Detect which cell encompasses the target text, then output its [X, Y] center coordinate. 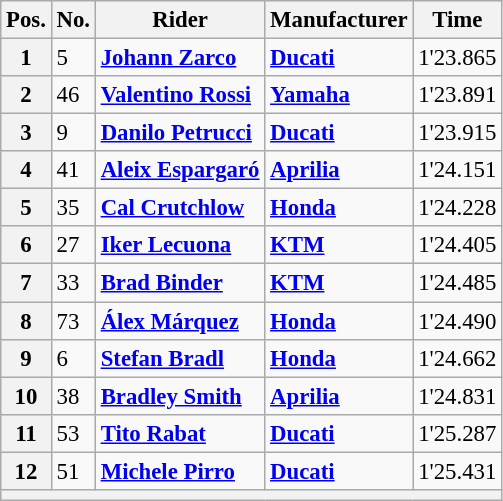
8 [26, 321]
1'24.485 [458, 283]
No. [73, 20]
33 [73, 283]
46 [73, 95]
7 [26, 283]
1'23.891 [458, 95]
Álex Márquez [180, 321]
27 [73, 245]
Pos. [26, 20]
Brad Binder [180, 283]
Rider [180, 20]
Danilo Petrucci [180, 133]
41 [73, 170]
1'24.228 [458, 208]
Valentino Rossi [180, 95]
1'23.915 [458, 133]
1'24.662 [458, 358]
3 [26, 133]
Tito Rabat [180, 433]
12 [26, 471]
Cal Crutchlow [180, 208]
1'25.431 [458, 471]
1'24.831 [458, 396]
1'23.865 [458, 58]
53 [73, 433]
Time [458, 20]
Johann Zarco [180, 58]
51 [73, 471]
2 [26, 95]
1'24.490 [458, 321]
1 [26, 58]
Yamaha [339, 95]
Iker Lecuona [180, 245]
10 [26, 396]
35 [73, 208]
Michele Pirro [180, 471]
4 [26, 170]
Bradley Smith [180, 396]
1'24.151 [458, 170]
Manufacturer [339, 20]
11 [26, 433]
1'24.405 [458, 245]
Aleix Espargaró [180, 170]
38 [73, 396]
1'25.287 [458, 433]
Stefan Bradl [180, 358]
73 [73, 321]
